From the cell containing the given text, extract its center point as [X, Y] coordinate. 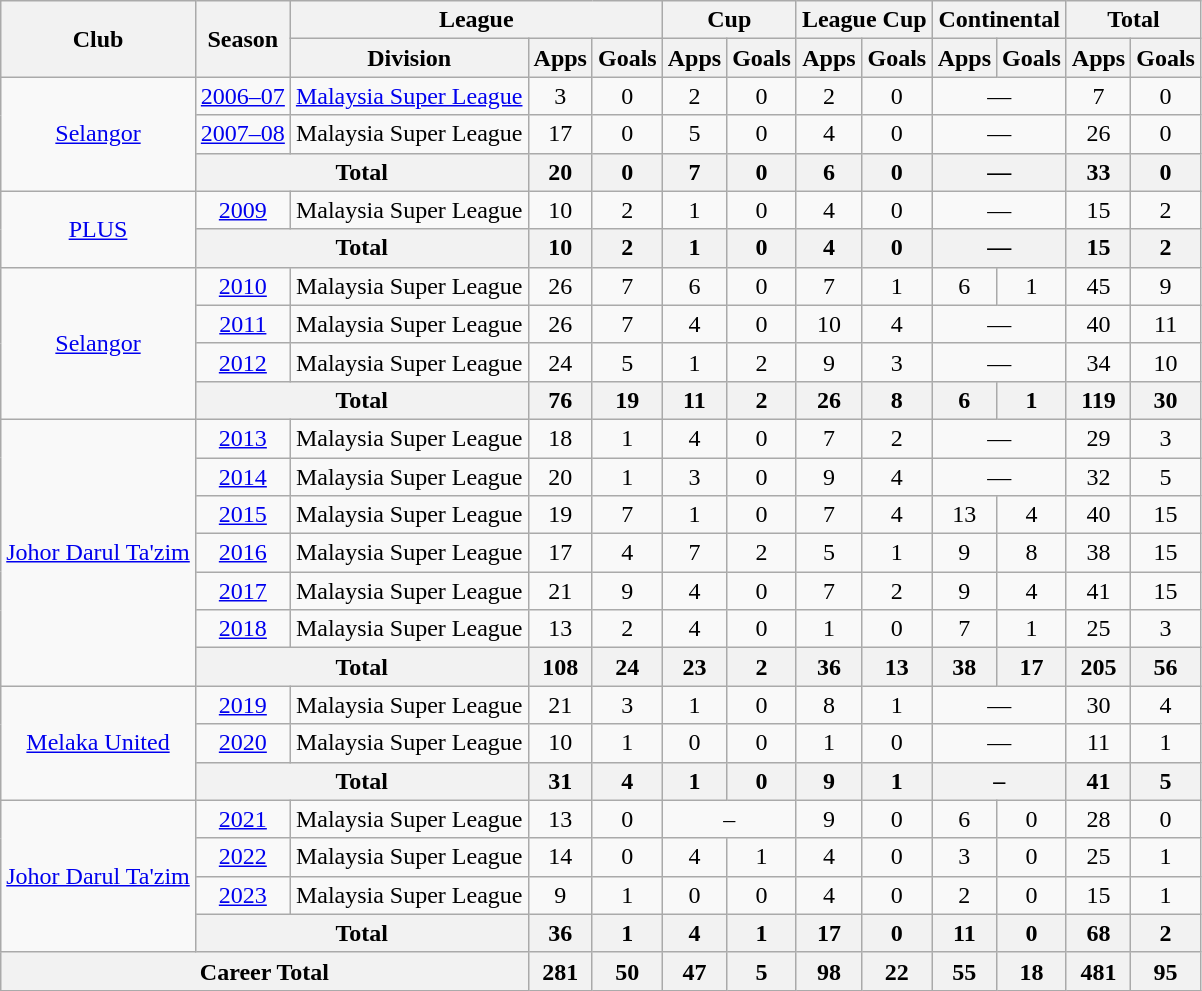
2011 [242, 324]
50 [627, 971]
2010 [242, 286]
47 [694, 971]
31 [560, 781]
League Cup [864, 20]
95 [1166, 971]
32 [1098, 477]
28 [1098, 819]
119 [1098, 400]
22 [898, 971]
2023 [242, 895]
23 [694, 667]
Career Total [264, 971]
2019 [242, 705]
2009 [242, 210]
34 [1098, 362]
98 [828, 971]
League [476, 20]
33 [1098, 172]
2016 [242, 553]
Melaka United [98, 743]
PLUS [98, 229]
2013 [242, 438]
481 [1098, 971]
205 [1098, 667]
Cup [729, 20]
281 [560, 971]
56 [1166, 667]
2017 [242, 591]
45 [1098, 286]
108 [560, 667]
2020 [242, 743]
14 [560, 857]
2014 [242, 477]
Club [98, 39]
2015 [242, 515]
2007–08 [242, 134]
2012 [242, 362]
Division [409, 58]
2006–07 [242, 96]
76 [560, 400]
2022 [242, 857]
Continental [999, 20]
29 [1098, 438]
2018 [242, 629]
68 [1098, 933]
2021 [242, 819]
Season [242, 39]
55 [964, 971]
